From the cell containing the given text, extract its center point as (X, Y) coordinate. 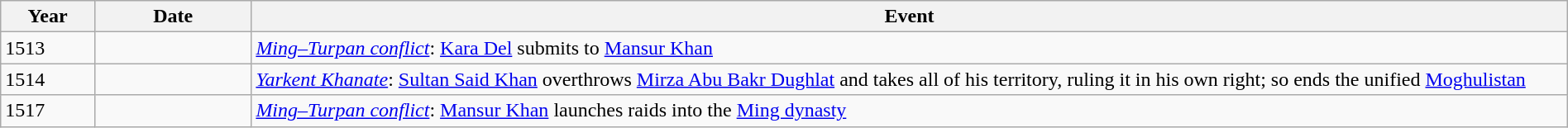
1513 (48, 48)
1514 (48, 79)
1517 (48, 111)
Event (910, 17)
Ming–Turpan conflict: Kara Del submits to Mansur Khan (910, 48)
Date (172, 17)
Ming–Turpan conflict: Mansur Khan launches raids into the Ming dynasty (910, 111)
Year (48, 17)
